Identify which cell holds the provided text, then report its (X, Y) central coordinate. 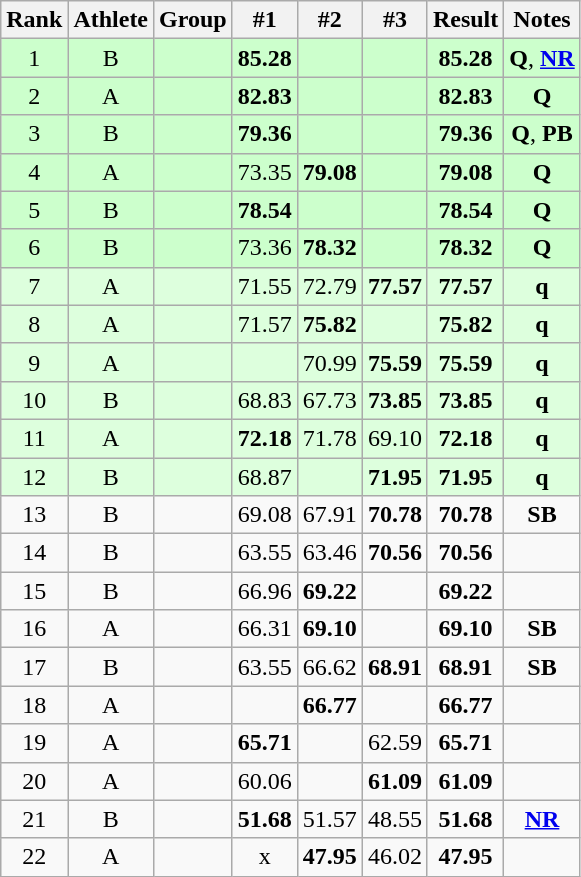
71.57 (264, 324)
17 (34, 667)
Notes (542, 20)
9 (34, 362)
3 (34, 134)
69.08 (264, 515)
2 (34, 96)
71.78 (330, 438)
67.73 (330, 400)
Rank (34, 20)
48.55 (394, 819)
66.96 (264, 591)
6 (34, 248)
70.99 (330, 362)
18 (34, 705)
Athlete (111, 20)
73.36 (264, 248)
4 (34, 172)
71.55 (264, 286)
Q, NR (542, 58)
Q, PB (542, 134)
62.59 (394, 743)
#1 (264, 20)
21 (34, 819)
7 (34, 286)
15 (34, 591)
66.31 (264, 629)
19 (34, 743)
16 (34, 629)
Group (194, 20)
73.35 (264, 172)
72.79 (330, 286)
11 (34, 438)
NR (542, 819)
22 (34, 857)
68.87 (264, 477)
14 (34, 553)
12 (34, 477)
Result (465, 20)
68.83 (264, 400)
#3 (394, 20)
x (264, 857)
67.91 (330, 515)
20 (34, 781)
1 (34, 58)
51.57 (330, 819)
10 (34, 400)
8 (34, 324)
66.62 (330, 667)
60.06 (264, 781)
46.02 (394, 857)
#2 (330, 20)
13 (34, 515)
5 (34, 210)
63.46 (330, 553)
